From the cell containing the given text, extract its center point as [X, Y] coordinate. 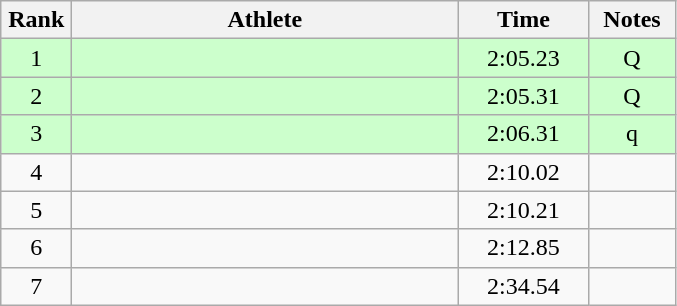
7 [36, 286]
2:10.02 [524, 172]
2:10.21 [524, 210]
2:05.31 [524, 96]
q [632, 134]
2:05.23 [524, 58]
Rank [36, 20]
2:12.85 [524, 248]
2 [36, 96]
3 [36, 134]
6 [36, 248]
2:06.31 [524, 134]
Notes [632, 20]
Time [524, 20]
2:34.54 [524, 286]
1 [36, 58]
Athlete [265, 20]
4 [36, 172]
5 [36, 210]
